Provide the (x, y) coordinate of the cell's center where the given text is located.  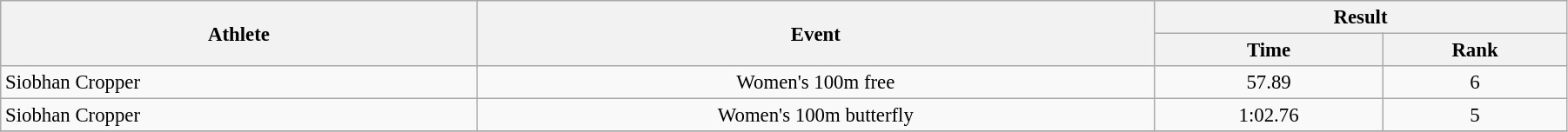
Result (1361, 17)
5 (1476, 115)
57.89 (1269, 82)
Athlete (238, 33)
Women's 100m butterfly (815, 115)
Time (1269, 50)
Rank (1476, 50)
Event (815, 33)
1:02.76 (1269, 115)
6 (1476, 82)
Women's 100m free (815, 82)
